Extract the (x, y) coordinate from the center of the cell holding the provided text.  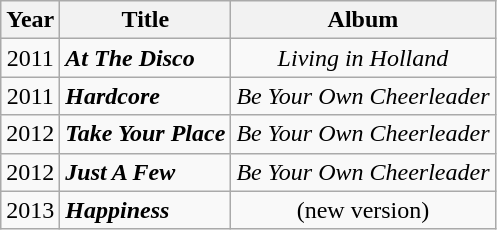
Year (30, 20)
Happiness (146, 210)
Album (363, 20)
(new version) (363, 210)
2013 (30, 210)
Living in Holland (363, 58)
Just A Few (146, 172)
At The Disco (146, 58)
Take Your Place (146, 134)
Hardcore (146, 96)
Title (146, 20)
